Scan for the cell matching the given text and deliver its (x, y) coordinate at center. 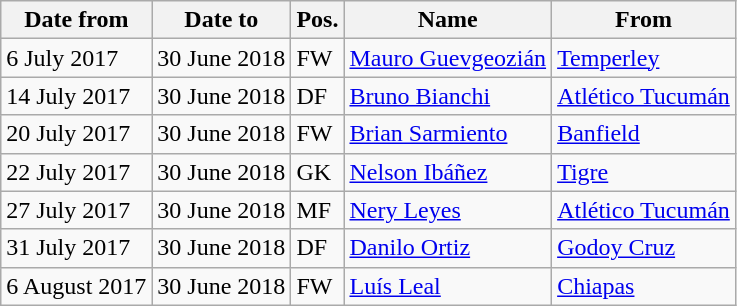
Nelson Ibáñez (448, 172)
Mauro Guevgeozián (448, 58)
GK (318, 172)
From (644, 20)
Brian Sarmiento (448, 134)
Banfield (644, 134)
14 July 2017 (76, 96)
6 July 2017 (76, 58)
Date from (76, 20)
Pos. (318, 20)
Danilo Ortiz (448, 248)
31 July 2017 (76, 248)
22 July 2017 (76, 172)
6 August 2017 (76, 286)
Tigre (644, 172)
Godoy Cruz (644, 248)
Nery Leyes (448, 210)
20 July 2017 (76, 134)
Bruno Bianchi (448, 96)
Name (448, 20)
MF (318, 210)
Temperley (644, 58)
Chiapas (644, 286)
Date to (222, 20)
27 July 2017 (76, 210)
Luís Leal (448, 286)
